Capture the cell that displays the provided text and extract its (x, y) central coordinate. 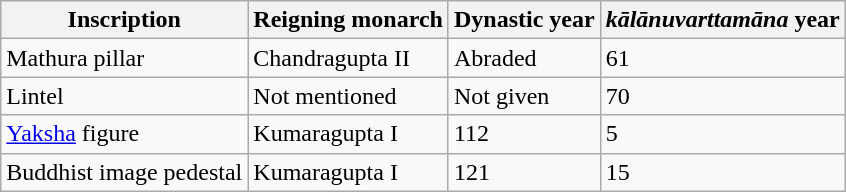
112 (524, 134)
Not given (524, 96)
Inscription (124, 20)
Abraded (524, 58)
Not mentioned (348, 96)
Reigning monarch (348, 20)
Yaksha figure (124, 134)
Buddhist image pedestal (124, 172)
121 (524, 172)
15 (722, 172)
Dynastic year (524, 20)
70 (722, 96)
5 (722, 134)
Chandragupta II (348, 58)
kālānuvarttamāna year (722, 20)
61 (722, 58)
Lintel (124, 96)
Mathura pillar (124, 58)
